Capture the cell that displays the provided text and extract its [x, y] central coordinate. 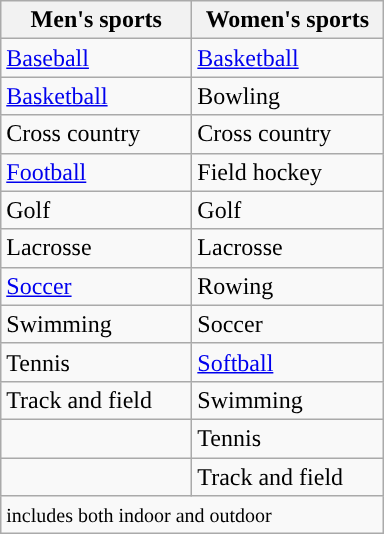
includes both indoor and outdoor [192, 515]
Women's sports [288, 20]
Men's sports [96, 20]
Rowing [288, 286]
Baseball [96, 58]
Field hockey [288, 172]
Football [96, 172]
Bowling [288, 96]
Softball [288, 362]
